Search for the cell housing the specified text and yield its [x, y] center coordinate. 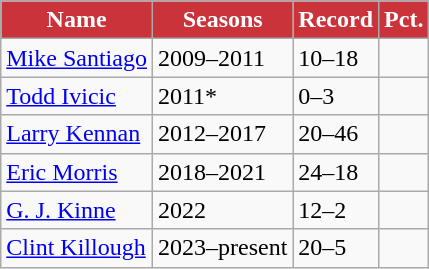
G. J. Kinne [77, 210]
20–5 [336, 248]
2018–2021 [222, 172]
2011* [222, 96]
12–2 [336, 210]
10–18 [336, 58]
Eric Morris [77, 172]
Mike Santiago [77, 58]
Clint Killough [77, 248]
Name [77, 20]
Seasons [222, 20]
0–3 [336, 96]
Record [336, 20]
24–18 [336, 172]
Larry Kennan [77, 134]
Todd Ivicic [77, 96]
20–46 [336, 134]
2012–2017 [222, 134]
2023–present [222, 248]
2022 [222, 210]
Pct. [404, 20]
2009–2011 [222, 58]
